Identify which cell holds the provided text, then report its [x, y] central coordinate. 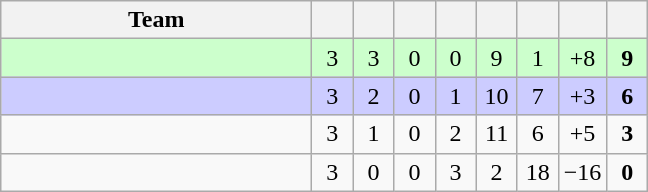
+3 [582, 96]
11 [496, 134]
10 [496, 96]
+5 [582, 134]
7 [538, 96]
−16 [582, 172]
+8 [582, 58]
Team [156, 20]
18 [538, 172]
